Locate the cell with the specified text and output its [x, y] center coordinate. 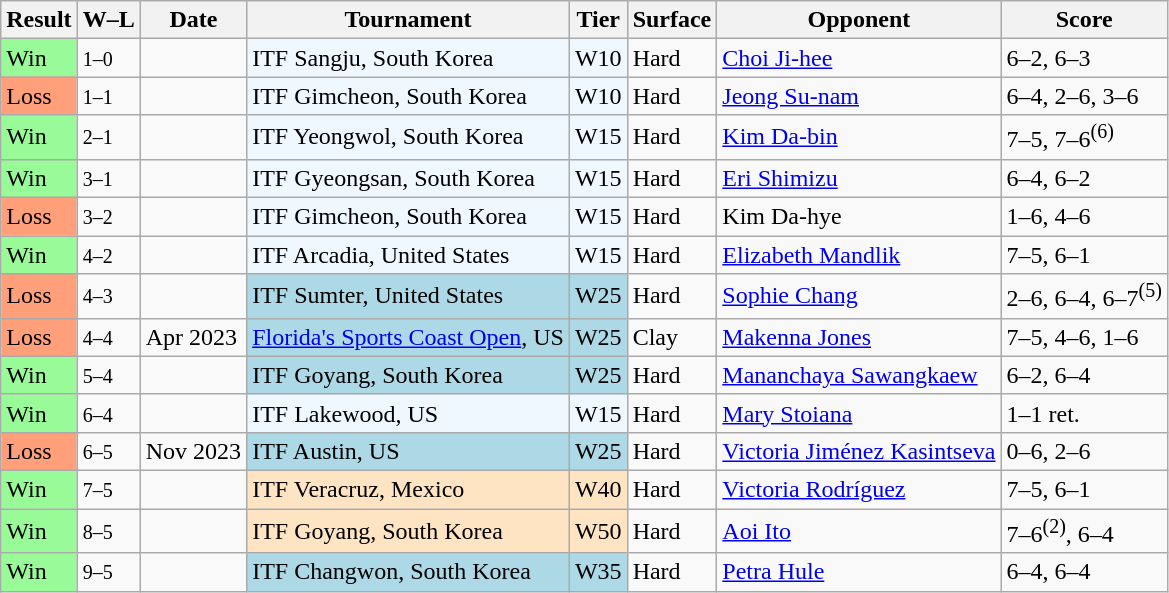
1–6, 4–6 [1084, 217]
Mary Stoiana [859, 413]
5–4 [108, 375]
4–2 [108, 255]
6–4 [108, 413]
6–4, 6–2 [1084, 178]
Result [39, 20]
3–2 [108, 217]
6–4, 2–6, 3–6 [1084, 96]
4–4 [108, 337]
7–5 [108, 489]
1–1 ret. [1084, 413]
7–6(2), 6–4 [1084, 532]
6–5 [108, 451]
1–0 [108, 58]
W50 [598, 532]
ITF Yeongwol, South Korea [408, 138]
6–4, 6–4 [1084, 572]
Nov 2023 [193, 451]
W–L [108, 20]
8–5 [108, 532]
ITF Veracruz, Mexico [408, 489]
Choi Ji-hee [859, 58]
Score [1084, 20]
Mananchaya Sawangkaew [859, 375]
Florida's Sports Coast Open, US [408, 337]
ITF Arcadia, United States [408, 255]
Tournament [408, 20]
Victoria Jiménez Kasintseva [859, 451]
ITF Sangju, South Korea [408, 58]
6–2, 6–4 [1084, 375]
3–1 [108, 178]
Elizabeth Mandlik [859, 255]
Tier [598, 20]
ITF Sumter, United States [408, 296]
Aoi Ito [859, 532]
Clay [672, 337]
ITF Changwon, South Korea [408, 572]
Surface [672, 20]
Apr 2023 [193, 337]
ITF Lakewood, US [408, 413]
Eri Shimizu [859, 178]
W40 [598, 489]
ITF Gyeongsan, South Korea [408, 178]
Jeong Su-nam [859, 96]
Petra Hule [859, 572]
2–6, 6–4, 6–7(5) [1084, 296]
Opponent [859, 20]
2–1 [108, 138]
1–1 [108, 96]
0–6, 2–6 [1084, 451]
6–2, 6–3 [1084, 58]
W35 [598, 572]
4–3 [108, 296]
Kim Da-bin [859, 138]
9–5 [108, 572]
Date [193, 20]
Victoria Rodríguez [859, 489]
Makenna Jones [859, 337]
Kim Da-hye [859, 217]
7–5, 4–6, 1–6 [1084, 337]
Sophie Chang [859, 296]
ITF Austin, US [408, 451]
7–5, 7–6(6) [1084, 138]
